Pinpoint the cell where the given text exists, returning its (x, y) midpoint coordinate. 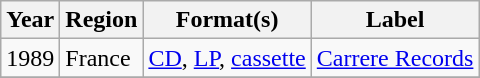
Year (30, 20)
Label (395, 20)
CD, LP, cassette (227, 58)
Format(s) (227, 20)
Carrere Records (395, 58)
France (102, 58)
1989 (30, 58)
Region (102, 20)
